Scan for the cell matching the given text and deliver its [x, y] coordinate at center. 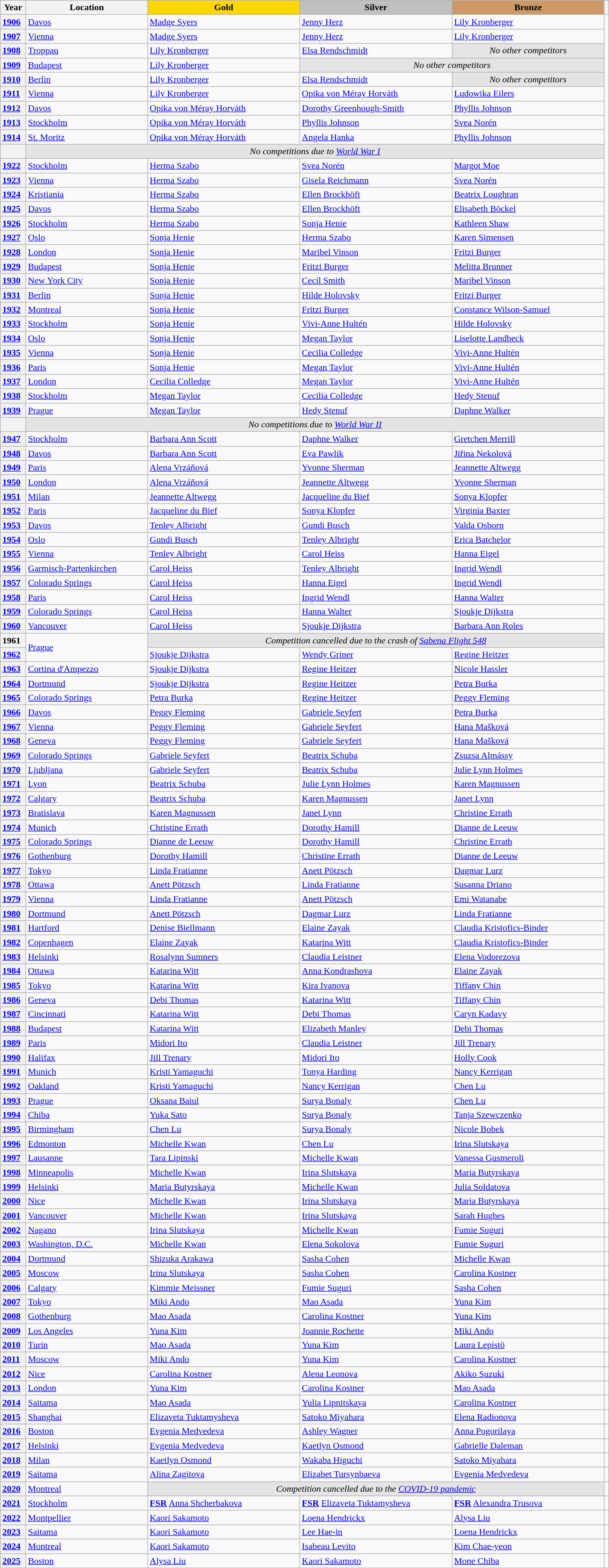
Ashley Wagner [376, 1431]
2022 [13, 1517]
2025 [13, 1561]
Gretchen Merrill [528, 439]
Bratislava [87, 813]
1961 [13, 640]
2021 [13, 1503]
Tara Lipinski [224, 1158]
1989 [13, 1043]
Gold [224, 8]
1977 [13, 870]
Holly Cook [528, 1057]
1913 [13, 122]
1936 [13, 367]
Akiko Suzuki [528, 1374]
1957 [13, 583]
Erica Batchelor [528, 540]
1972 [13, 798]
Los Angeles [87, 1330]
1968 [13, 741]
Eva Pawlik [376, 453]
Wendy Griner [376, 655]
Jiřina Nekolová [528, 453]
Valda Osborn [528, 525]
1983 [13, 957]
1965 [13, 698]
Margot Moe [528, 165]
1926 [13, 223]
Melitta Brunner [528, 266]
Tonya Harding [376, 1072]
Rosalynn Sumners [224, 957]
2016 [13, 1431]
Beatrix Loughran [528, 195]
Sarah Hughes [528, 1215]
Yulia Lipnitskaya [376, 1403]
1923 [13, 180]
1958 [13, 597]
Year [13, 8]
2007 [13, 1302]
Karen Simensen [528, 238]
Nagano [87, 1230]
1953 [13, 525]
Dorothy Greenhough-Smith [376, 108]
Cortina d'Ampezzo [87, 669]
Cecil Smith [376, 281]
1935 [13, 353]
2014 [13, 1403]
1987 [13, 1014]
1979 [13, 899]
Chiba [87, 1115]
Julia Soldatova [528, 1187]
Minneapolis [87, 1172]
Denise Biellmann [224, 928]
1978 [13, 885]
Garmisch-Partenkirchen [87, 568]
Susanna Driano [528, 885]
Angela Hanka [376, 137]
1939 [13, 410]
2009 [13, 1330]
Elena Vodorezova [528, 957]
Oksana Baiul [224, 1101]
2008 [13, 1316]
2019 [13, 1474]
1934 [13, 338]
Emi Watanabe [528, 899]
Caryn Kadavy [528, 1014]
Elizabeth Manley [376, 1028]
FSR Alexandra Trusova [528, 1503]
Laura Lepistö [528, 1345]
1962 [13, 655]
Alena Leonova [376, 1374]
Hartford [87, 928]
1931 [13, 295]
1933 [13, 324]
Lee Hae-in [376, 1532]
Oakland [87, 1086]
1974 [13, 827]
1973 [13, 813]
1907 [13, 36]
1960 [13, 626]
2003 [13, 1244]
1922 [13, 165]
Halifax [87, 1057]
Vanessa Gusmeroli [528, 1158]
2010 [13, 1345]
Nicole Hassler [528, 669]
Competition cancelled due to the crash of Sabena Flight 548 [376, 640]
1971 [13, 784]
2017 [13, 1446]
1964 [13, 683]
1975 [13, 841]
Copenhagen [87, 942]
Virginia Baxter [528, 511]
1911 [13, 94]
Barbara Ann Roles [528, 626]
Shanghai [87, 1417]
Anna Pogorilaya [528, 1431]
Elena Radionova [528, 1417]
Montpellier [87, 1517]
1932 [13, 309]
Elizabet Tursynbaeva [376, 1474]
Constance Wilson-Samuel [528, 309]
1990 [13, 1057]
2013 [13, 1388]
1994 [13, 1115]
1906 [13, 22]
1976 [13, 856]
Kimmie Meissner [224, 1287]
Mone Chiba [528, 1561]
2002 [13, 1230]
1950 [13, 482]
2023 [13, 1532]
Liselotte Landbeck [528, 338]
1938 [13, 396]
1981 [13, 928]
1927 [13, 238]
Location [87, 8]
1959 [13, 611]
No competitions due to World War I [315, 151]
2020 [13, 1489]
1991 [13, 1072]
Gabrielle Daleman [528, 1446]
1937 [13, 381]
1924 [13, 195]
1948 [13, 453]
2015 [13, 1417]
1992 [13, 1086]
Turin [87, 1345]
2024 [13, 1546]
1986 [13, 1000]
Ludowika Eilers [528, 94]
FSR Elizaveta Tuktamysheva [376, 1503]
Gisela Reichmann [376, 180]
Elizaveta Tuktamysheva [224, 1417]
2005 [13, 1273]
Kira Ivanova [376, 985]
Elisabeth Böckel [528, 209]
1928 [13, 252]
1967 [13, 727]
St. Moritz [87, 137]
1984 [13, 971]
1925 [13, 209]
Kim Chae-yeon [528, 1546]
Silver [376, 8]
1908 [13, 51]
Anna Kondrashova [376, 971]
Washington, D.C. [87, 1244]
No competitions due to World War II [315, 425]
2000 [13, 1201]
1988 [13, 1028]
1993 [13, 1101]
Kristiania [87, 195]
Edmonton [87, 1144]
Zsuzsa Almássy [528, 755]
Elena Sokolova [376, 1244]
1982 [13, 942]
1909 [13, 65]
Ljubljana [87, 770]
1998 [13, 1172]
Alina Zagitova [224, 1474]
New York City [87, 281]
1930 [13, 281]
1995 [13, 1129]
1949 [13, 468]
1980 [13, 914]
1999 [13, 1187]
Shizuka Arakawa [224, 1259]
2004 [13, 1259]
1966 [13, 712]
Competition cancelled due to the COVID-19 pandemic [376, 1489]
Tanja Szewczenko [528, 1115]
1910 [13, 79]
Birmingham [87, 1129]
1947 [13, 439]
1970 [13, 770]
1963 [13, 669]
Wakaba Higuchi [376, 1460]
Troppau [87, 51]
1912 [13, 108]
1914 [13, 137]
Nicole Bobek [528, 1129]
1985 [13, 985]
1951 [13, 496]
Yuka Sato [224, 1115]
Lausanne [87, 1158]
FSR Anna Shcherbakova [224, 1503]
1996 [13, 1144]
Cincinnati [87, 1014]
2006 [13, 1287]
1952 [13, 511]
Kathleen Shaw [528, 223]
Isabeau Levito [376, 1546]
1954 [13, 540]
1956 [13, 568]
2001 [13, 1215]
2011 [13, 1359]
1955 [13, 554]
1969 [13, 755]
Bronze [528, 8]
1929 [13, 266]
Lyon [87, 784]
2018 [13, 1460]
Joannie Rochette [376, 1330]
2012 [13, 1374]
1997 [13, 1158]
